Pinpoint the cell where the given text exists, returning its (X, Y) midpoint coordinate. 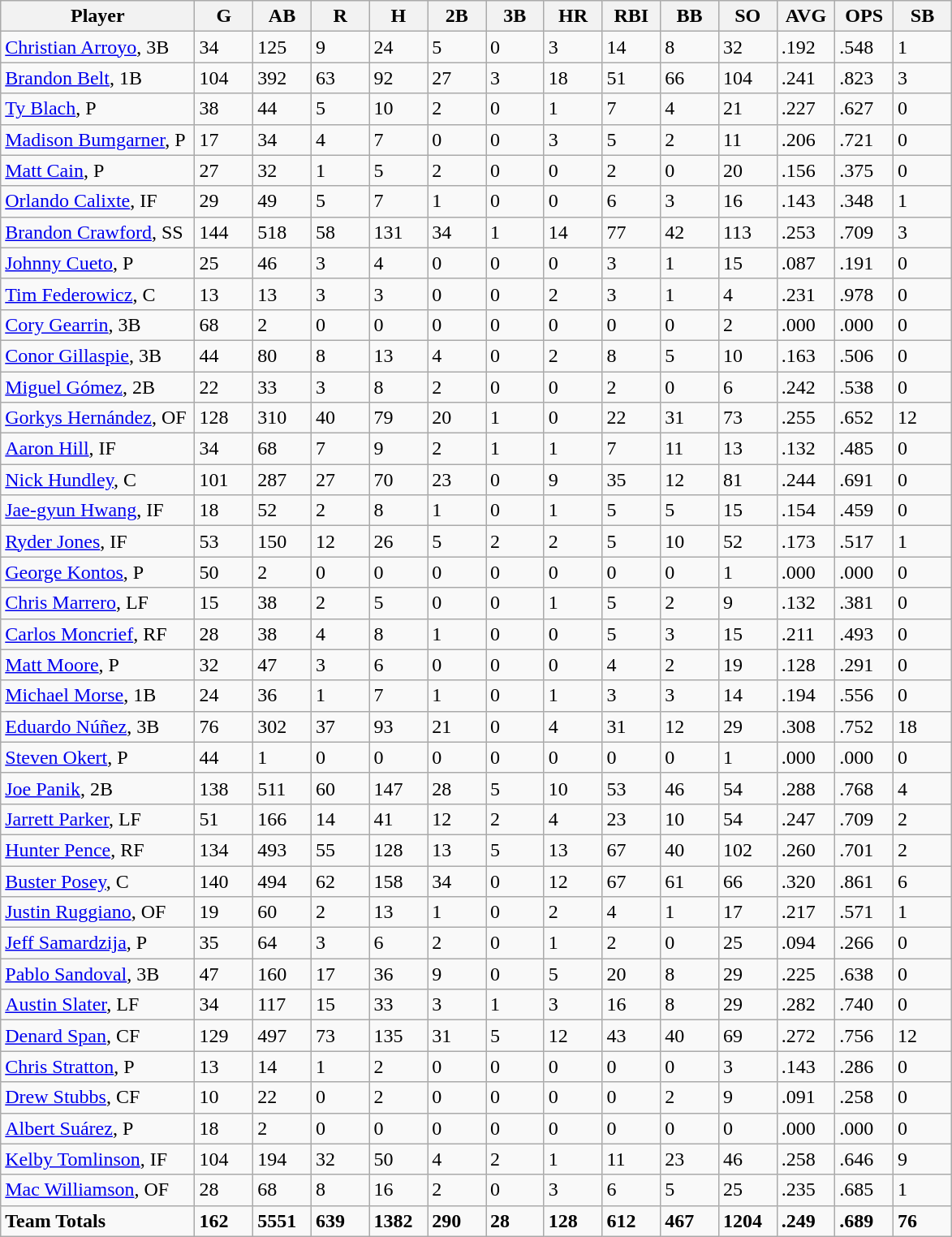
HR (573, 16)
26 (398, 541)
194 (282, 1159)
.191 (864, 263)
Matt Moore, P (97, 665)
.638 (864, 974)
.689 (864, 1221)
Madison Bumgarner, P (97, 140)
.721 (864, 140)
302 (282, 726)
BB (690, 16)
2B (457, 16)
.627 (864, 109)
.381 (864, 603)
.154 (806, 511)
AB (282, 16)
518 (282, 232)
.493 (864, 634)
42 (690, 232)
77 (631, 232)
.646 (864, 1159)
135 (398, 1036)
310 (282, 418)
511 (282, 788)
.091 (806, 1097)
.253 (806, 232)
43 (631, 1036)
117 (282, 1005)
Carlos Moncrief, RF (97, 634)
.823 (864, 78)
129 (224, 1036)
79 (398, 418)
.459 (864, 511)
Ty Blach, P (97, 109)
138 (224, 788)
Christian Arroyo, 3B (97, 47)
Hunter Pence, RF (97, 850)
.752 (864, 726)
290 (457, 1221)
160 (282, 974)
Conor Gillaspie, 3B (97, 356)
.288 (806, 788)
1382 (398, 1221)
Albert Suárez, P (97, 1128)
166 (282, 819)
Mac Williamson, OF (97, 1190)
.128 (806, 665)
Orlando Calixte, IF (97, 201)
49 (282, 201)
Aaron Hill, IF (97, 449)
.087 (806, 263)
Gorkys Hernández, OF (97, 418)
493 (282, 850)
Jeff Samardzija, P (97, 943)
Buster Posey, C (97, 881)
.225 (806, 974)
.375 (864, 170)
158 (398, 881)
.548 (864, 47)
Team Totals (97, 1221)
55 (340, 850)
Joe Panik, 2B (97, 788)
81 (747, 480)
.348 (864, 201)
.260 (806, 850)
392 (282, 78)
Pablo Sandoval, 3B (97, 974)
612 (631, 1221)
.211 (806, 634)
.320 (806, 881)
.227 (806, 109)
Michael Morse, 1B (97, 696)
80 (282, 356)
G (224, 16)
.241 (806, 78)
Matt Cain, P (97, 170)
102 (747, 850)
Eduardo Núñez, 3B (97, 726)
.192 (806, 47)
Player (97, 16)
.266 (864, 943)
Steven Okert, P (97, 757)
5551 (282, 1221)
Miguel Gómez, 2B (97, 387)
Jarrett Parker, LF (97, 819)
.255 (806, 418)
Nick Hundley, C (97, 480)
.156 (806, 170)
.685 (864, 1190)
.701 (864, 850)
140 (224, 881)
.571 (864, 912)
101 (224, 480)
Ryder Jones, IF (97, 541)
64 (282, 943)
RBI (631, 16)
Kelby Tomlinson, IF (97, 1159)
Justin Ruggiano, OF (97, 912)
1204 (747, 1221)
AVG (806, 16)
639 (340, 1221)
.652 (864, 418)
69 (747, 1036)
131 (398, 232)
287 (282, 480)
.242 (806, 387)
.756 (864, 1036)
.272 (806, 1036)
.249 (806, 1221)
467 (690, 1221)
.308 (806, 726)
Brandon Belt, 1B (97, 78)
113 (747, 232)
Cory Gearrin, 3B (97, 325)
R (340, 16)
.247 (806, 819)
.506 (864, 356)
Chris Marrero, LF (97, 603)
.244 (806, 480)
134 (224, 850)
.556 (864, 696)
.517 (864, 541)
.206 (806, 140)
63 (340, 78)
.978 (864, 294)
.740 (864, 1005)
OPS (864, 16)
162 (224, 1221)
Denard Span, CF (97, 1036)
144 (224, 232)
70 (398, 480)
.217 (806, 912)
125 (282, 47)
.282 (806, 1005)
150 (282, 541)
Jae-gyun Hwang, IF (97, 511)
SB (923, 16)
.768 (864, 788)
George Kontos, P (97, 572)
62 (340, 881)
497 (282, 1036)
41 (398, 819)
.538 (864, 387)
Chris Stratton, P (97, 1067)
61 (690, 881)
3B (515, 16)
.194 (806, 696)
SO (747, 16)
.173 (806, 541)
.231 (806, 294)
.291 (864, 665)
.485 (864, 449)
.861 (864, 881)
Johnny Cueto, P (97, 263)
Austin Slater, LF (97, 1005)
.286 (864, 1067)
.235 (806, 1190)
Brandon Crawford, SS (97, 232)
58 (340, 232)
Drew Stubbs, CF (97, 1097)
494 (282, 881)
H (398, 16)
Tim Federowicz, C (97, 294)
.163 (806, 356)
92 (398, 78)
.691 (864, 480)
37 (340, 726)
147 (398, 788)
.094 (806, 943)
93 (398, 726)
